Determine the (X, Y) coordinate at the center of the cell enclosing the given text.  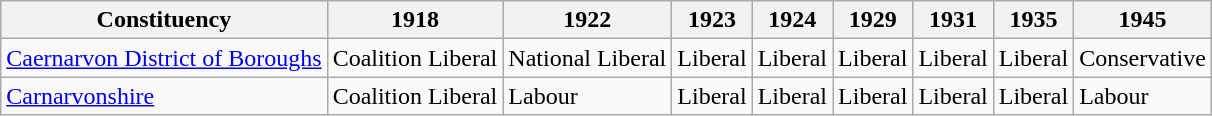
Constituency (164, 20)
1924 (792, 20)
1945 (1143, 20)
Caernarvon District of Boroughs (164, 58)
National Liberal (588, 58)
1918 (415, 20)
1923 (712, 20)
1935 (1033, 20)
Carnarvonshire (164, 96)
1929 (873, 20)
1931 (953, 20)
Conservative (1143, 58)
1922 (588, 20)
